Locate the cell with the specified text and output its (X, Y) center coordinate. 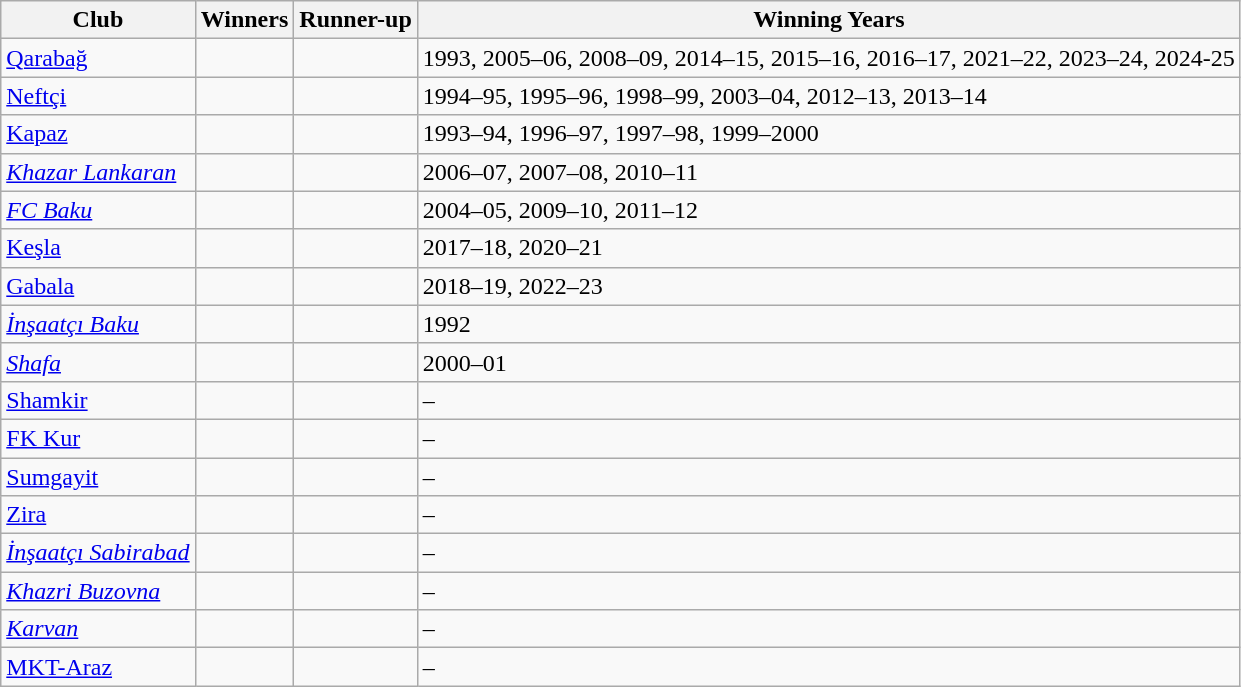
Sumgayit (98, 477)
Kapaz (98, 134)
Runner-up (356, 20)
Shamkir (98, 400)
Khazri Buzovna (98, 591)
Winners (244, 20)
2006–07, 2007–08, 2010–11 (828, 172)
2000–01 (828, 362)
Zira (98, 515)
Gabala (98, 286)
Karvan (98, 629)
2018–19, 2022–23 (828, 286)
İnşaatçı Baku (98, 324)
2017–18, 2020–21 (828, 248)
1993, 2005–06, 2008–09, 2014–15, 2015–16, 2016–17, 2021–22, 2023–24, 2024-25 (828, 58)
Keşla (98, 248)
FC Baku (98, 210)
Club (98, 20)
MKT-Araz (98, 667)
1994–95, 1995–96, 1998–99, 2003–04, 2012–13, 2013–14 (828, 96)
1993–94, 1996–97, 1997–98, 1999–2000 (828, 134)
Shafa (98, 362)
Neftçi (98, 96)
Qarabağ (98, 58)
İnşaatçı Sabirabad (98, 553)
2004–05, 2009–10, 2011–12 (828, 210)
Khazar Lankaran (98, 172)
Winning Years (828, 20)
FK Kur (98, 438)
1992 (828, 324)
